From the cell containing the given text, extract its center point as (X, Y) coordinate. 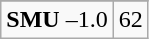
SMU –1.0 (57, 20)
62 (130, 20)
